Locate the cell with the specified text and output its (X, Y) center coordinate. 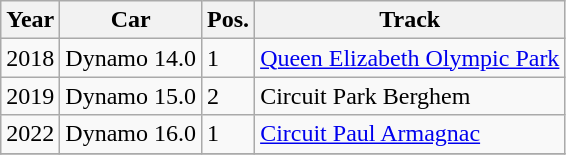
2018 (30, 58)
2019 (30, 96)
Dynamo 14.0 (131, 58)
2 (228, 96)
Car (131, 20)
Dynamo 15.0 (131, 96)
2022 (30, 134)
Queen Elizabeth Olympic Park (410, 58)
Circuit Paul Armagnac (410, 134)
Track (410, 20)
Pos. (228, 20)
Dynamo 16.0 (131, 134)
Circuit Park Berghem (410, 96)
Year (30, 20)
